Locate the cell with the specified text and output its [X, Y] center coordinate. 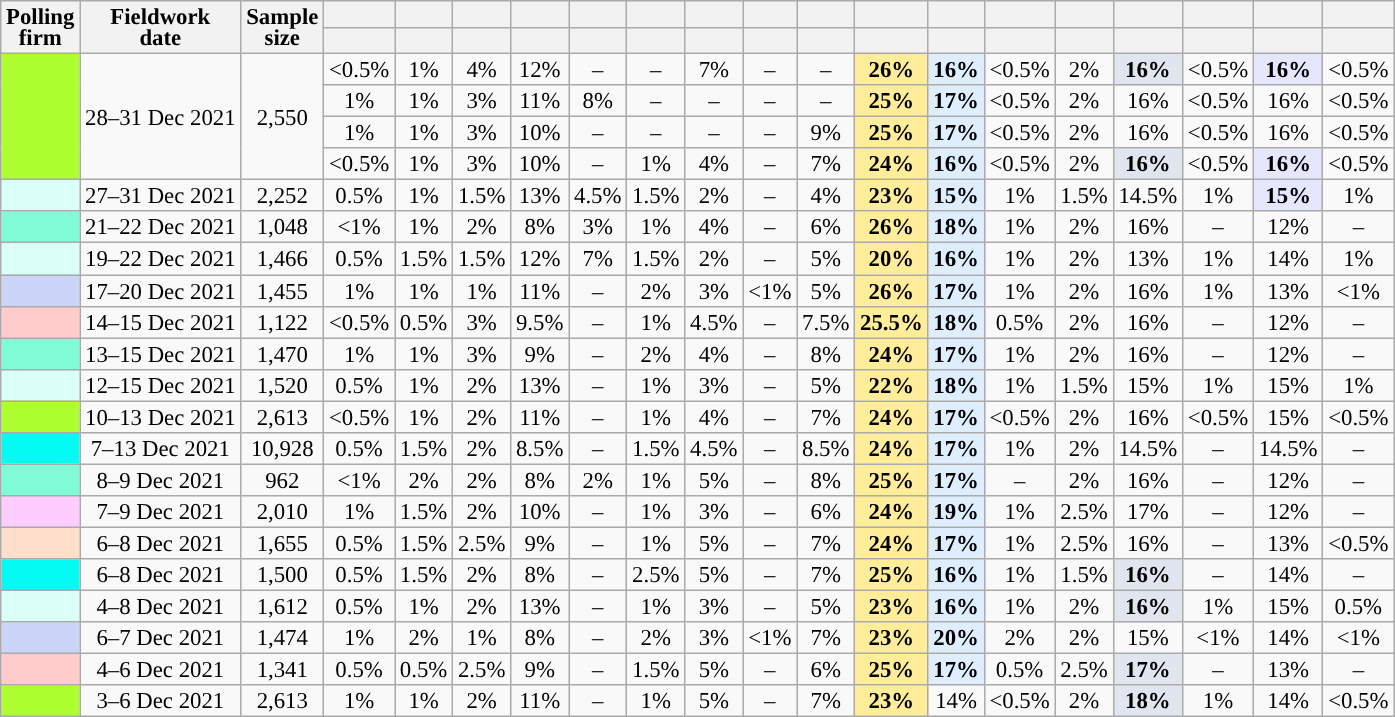
8–9 Dec 2021 [160, 480]
1,500 [282, 575]
10,928 [282, 449]
21–22 Dec 2021 [160, 228]
27–31 Dec 2021 [160, 196]
Samplesize [282, 28]
962 [282, 480]
13–15 Dec 2021 [160, 354]
25.5% [892, 322]
Fieldworkdate [160, 28]
Pollingfirm [40, 28]
1,455 [282, 291]
28–31 Dec 2021 [160, 117]
7.5% [826, 322]
2,010 [282, 512]
12–15 Dec 2021 [160, 385]
1,612 [282, 607]
17–20 Dec 2021 [160, 291]
1,470 [282, 354]
4–8 Dec 2021 [160, 607]
19–22 Dec 2021 [160, 259]
6–7 Dec 2021 [160, 638]
3–6 Dec 2021 [160, 701]
19% [956, 512]
14–15 Dec 2021 [160, 322]
1,466 [282, 259]
1,122 [282, 322]
7–13 Dec 2021 [160, 449]
1,520 [282, 385]
4–6 Dec 2021 [160, 670]
10–13 Dec 2021 [160, 417]
7–9 Dec 2021 [160, 512]
1,048 [282, 228]
9.5% [540, 322]
1,341 [282, 670]
2,252 [282, 196]
1,655 [282, 543]
1,474 [282, 638]
2,550 [282, 117]
22% [892, 385]
